Provide the (X, Y) coordinate of the cell's center where the given text is located.  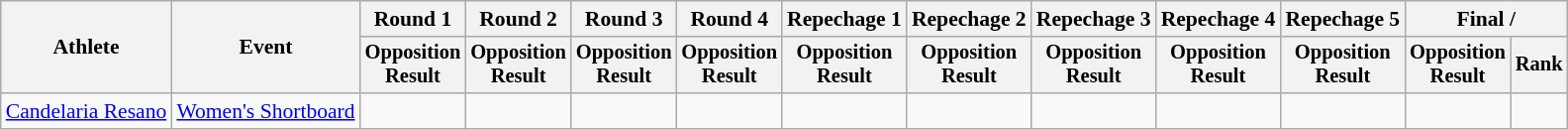
Repechage 3 (1094, 19)
Athlete (87, 48)
Women's Shortboard (265, 111)
Repechage 2 (969, 19)
Rank (1539, 65)
Final / (1486, 19)
Repechage 5 (1342, 19)
Round 2 (519, 19)
Repechage 4 (1219, 19)
Event (265, 48)
Candelaria Resano (87, 111)
Round 4 (729, 19)
Round 1 (414, 19)
Round 3 (624, 19)
Repechage 1 (844, 19)
